Output the [X, Y] coordinate of the center of the cell containing the given text.  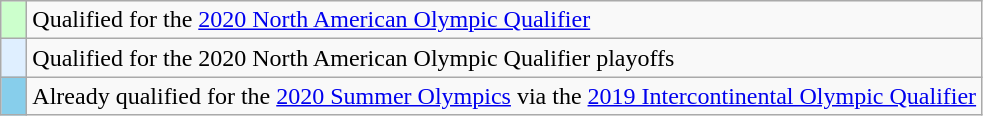
Already qualified for the 2020 Summer Olympics via the 2019 Intercontinental Olympic Qualifier [504, 96]
Qualified for the 2020 North American Olympic Qualifier [504, 20]
Qualified for the 2020 North American Olympic Qualifier playoffs [504, 58]
